Find where the given text appears and provide that cell's center as [X, Y] coordinate. 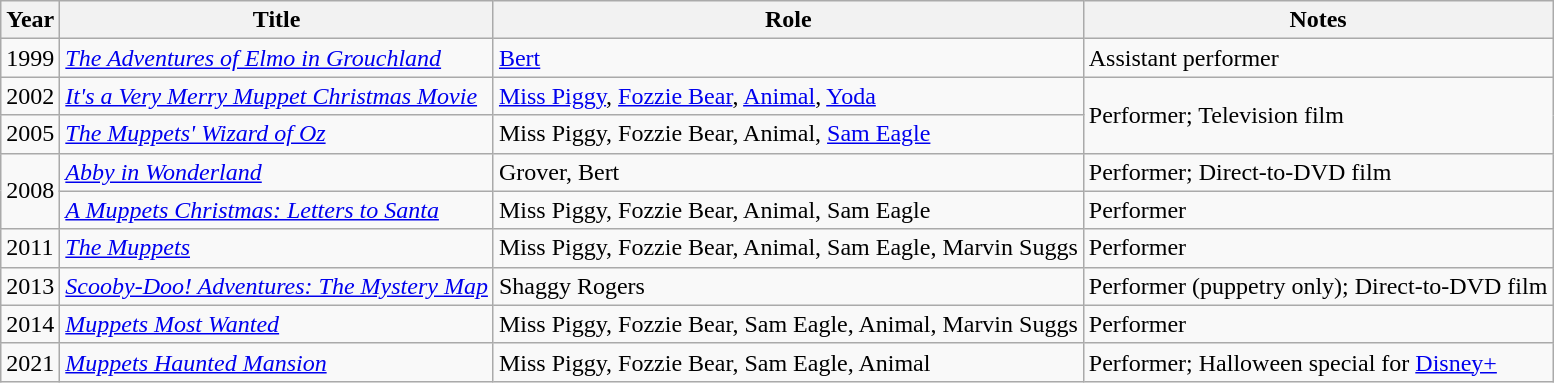
2013 [30, 286]
2002 [30, 96]
Performer; Halloween special for Disney+ [1318, 362]
Miss Piggy, Fozzie Bear, Animal, Sam Eagle, Marvin Suggs [788, 248]
It's a Very Merry Muppet Christmas Movie [277, 96]
2005 [30, 134]
2021 [30, 362]
Bert [788, 58]
Performer; Direct-to-DVD film [1318, 172]
The Adventures of Elmo in Grouchland [277, 58]
A Muppets Christmas: Letters to Santa [277, 210]
Year [30, 20]
Performer (puppetry only); Direct-to-DVD film [1318, 286]
1999 [30, 58]
The Muppets' Wizard of Oz [277, 134]
2008 [30, 191]
The Muppets [277, 248]
2014 [30, 324]
Title [277, 20]
Performer; Television film [1318, 115]
Abby in Wonderland [277, 172]
Notes [1318, 20]
Shaggy Rogers [788, 286]
Muppets Haunted Mansion [277, 362]
Miss Piggy, Fozzie Bear, Animal, Yoda [788, 96]
2011 [30, 248]
Assistant performer [1318, 58]
Role [788, 20]
Scooby-Doo! Adventures: The Mystery Map [277, 286]
Miss Piggy, Fozzie Bear, Sam Eagle, Animal, Marvin Suggs [788, 324]
Miss Piggy, Fozzie Bear, Sam Eagle, Animal [788, 362]
Grover, Bert [788, 172]
Muppets Most Wanted [277, 324]
